Extract the [x, y] coordinate from the center of the cell holding the provided text.  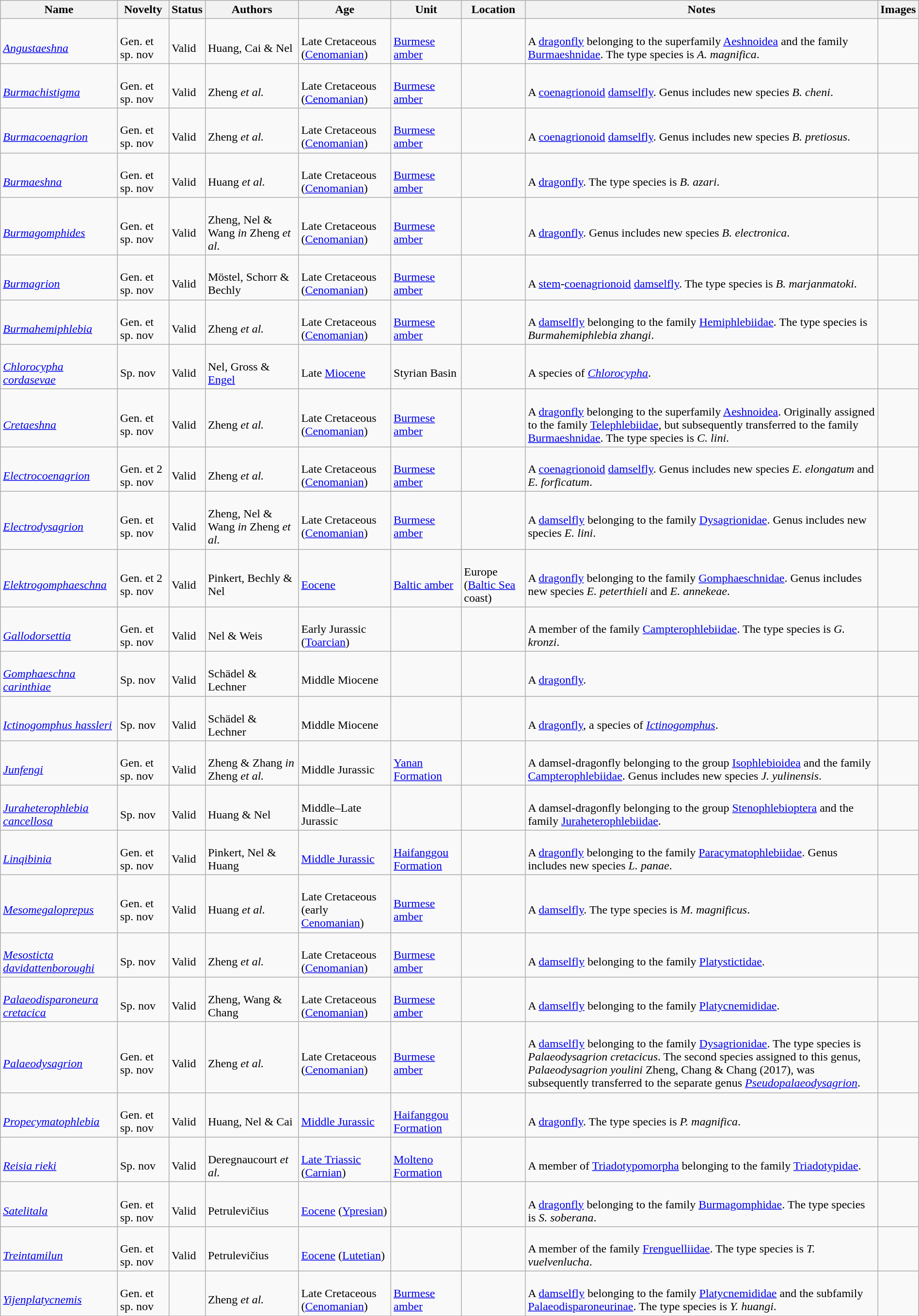
A species of Chlorocypha. [702, 367]
Palaeodisparoneura cretacica [59, 999]
Deregnaucourt et al. [252, 1159]
Baltic amber [427, 578]
Linqibinia [59, 852]
A damselfly belonging to the family Platycnemididae and the subfamily Palaeodisparoneurinae. The type species is Y. huangi. [702, 1293]
A dragonfly belonging to the family Burmagomphidae. The type species is S. soberana. [702, 1204]
Europe (Baltic Sea coast) [493, 578]
Elektrogomphaeschna [59, 578]
A dragonfly belonging to the family Gomphaeschnidae. Genus includes new species E. peterthieli and E. annekeae. [702, 578]
Zheng & Zhang in Zheng et al. [252, 763]
A member of Triadotypomorpha belonging to the family Triadotypidae. [702, 1159]
Molteno Formation [427, 1159]
A dragonfly. [702, 674]
Location [493, 10]
Authors [252, 10]
Ictinogomphus hassleri [59, 719]
A dragonfly belonging to the superfamily Aeshnoidea and the family Burmaeshnidae. The type species is A. magnifica. [702, 41]
Möstel, Schorr & Bechly [252, 277]
Gallodorsettia [59, 629]
Age [345, 10]
Juraheterophlebia cancellosa [59, 808]
Nel, Gross & Engel [252, 367]
Notes [702, 10]
A dragonfly. Genus includes new species B. electronica. [702, 226]
Early Jurassic (Toarcian) [345, 629]
Yanan Formation [427, 763]
A coenagrionoid damselfly. Genus includes new species E. elongatum and E. forficatum. [702, 469]
A damselfly belonging to the family Platycnemididae. [702, 999]
Eocene (Ypresian) [345, 1204]
Gomphaeschna carinthiae [59, 674]
Satelitala [59, 1204]
Unit [427, 10]
Status [187, 10]
A coenagrionoid damselfly. Genus includes new species B. cheni. [702, 86]
Eocene [345, 578]
A member of the family Campterophlebiidae. The type species is G. kronzi. [702, 629]
A dragonfly, a species of Ictinogomphus. [702, 719]
Angustaeshna [59, 41]
A coenagrionoid damselfly. Genus includes new species B. pretiosus. [702, 130]
Name [59, 10]
A member of the family Frenguelliidae. The type species is T. vuelvenlucha. [702, 1249]
A dragonfly. The type species is B. azari. [702, 175]
Mesosticta davidattenboroughi [59, 955]
Burmagrion [59, 277]
Late Triassic (Carnian) [345, 1159]
Treintamilun [59, 1249]
Novelty [143, 10]
A stem-coenagrionoid damselfly. The type species is B. marjanmatoki. [702, 277]
Huang, Cai & Nel [252, 41]
Burmahemiphlebia [59, 322]
Electrodysagrion [59, 520]
Late Miocene [345, 367]
Yijenplatycnemis [59, 1293]
Palaeodysagrion [59, 1057]
Pinkert, Bechly & Nel [252, 578]
Huang, Nel & Cai [252, 1115]
Huang & Nel [252, 808]
Images [899, 10]
Chlorocypha cordasevae [59, 367]
Nel & Weis [252, 629]
Middle–Late Jurassic [345, 808]
A damsel-dragonfly belonging to the group Stenophlebioptera and the family Juraheterophlebiidae. [702, 808]
Mesomegaloprepus [59, 904]
Eocene (Lutetian) [345, 1249]
Cretaeshna [59, 418]
Burmaeshna [59, 175]
Junfengi [59, 763]
Zheng, Wang & Chang [252, 999]
A damselfly belonging to the family Hemiphlebiidae. The type species is Burmahemiphlebia zhangi. [702, 322]
Burmacoenagrion [59, 130]
Late Cretaceous (early Cenomanian) [345, 904]
Styrian Basin [427, 367]
Propecymatophlebia [59, 1115]
Electrocoenagrion [59, 469]
A damsel-dragonfly belonging to the group Isophlebioidea and the family Campterophlebiidae. Genus includes new species J. yulinensis. [702, 763]
Burmachistigma [59, 86]
Reisia rieki [59, 1159]
Burmagomphides [59, 226]
A damselfly. The type species is M. magnificus. [702, 904]
Pinkert, Nel & Huang [252, 852]
A damselfly belonging to the family Dysagrionidae. Genus includes new species E. lini. [702, 520]
A dragonfly. The type species is P. magnifica. [702, 1115]
A damselfly belonging to the family Platystictidae. [702, 955]
A dragonfly belonging to the family Paracymatophlebiidae. Genus includes new species L. panae. [702, 852]
